Provide the (x, y) coordinate of the cell's center where the given text is located.  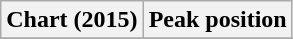
Chart (2015) (72, 20)
Peak position (218, 20)
